Pinpoint the cell where the given text exists, returning its [x, y] midpoint coordinate. 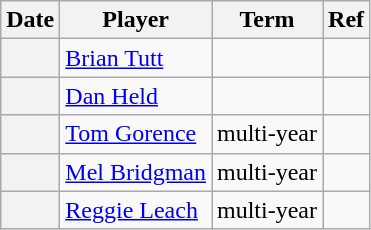
Player [136, 20]
Dan Held [136, 96]
Tom Gorence [136, 134]
Ref [346, 20]
Date [30, 20]
Mel Bridgman [136, 172]
Brian Tutt [136, 58]
Term [268, 20]
Reggie Leach [136, 210]
